Determine the [x, y] coordinate at the center of the cell enclosing the given text.  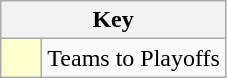
Teams to Playoffs [134, 58]
Key [114, 20]
